Return the [x, y] coordinate for the center point of the cell that contains the specified text.  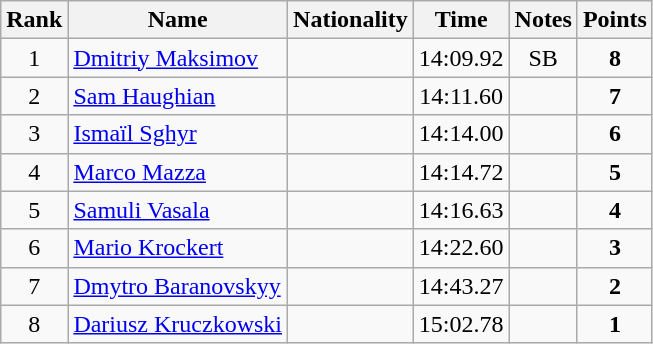
Name [178, 20]
Dariusz Kruczkowski [178, 324]
Time [461, 20]
Nationality [351, 20]
SB [543, 58]
Rank [34, 20]
14:14.72 [461, 172]
Ismaïl Sghyr [178, 134]
14:11.60 [461, 96]
14:09.92 [461, 58]
14:22.60 [461, 248]
Dmitriy Maksimov [178, 58]
Dmytro Baranovskyy [178, 286]
15:02.78 [461, 324]
Samuli Vasala [178, 210]
Points [614, 20]
14:43.27 [461, 286]
Sam Haughian [178, 96]
Mario Krockert [178, 248]
14:16.63 [461, 210]
Marco Mazza [178, 172]
Notes [543, 20]
14:14.00 [461, 134]
